Scan for the cell matching the given text and deliver its (x, y) coordinate at center. 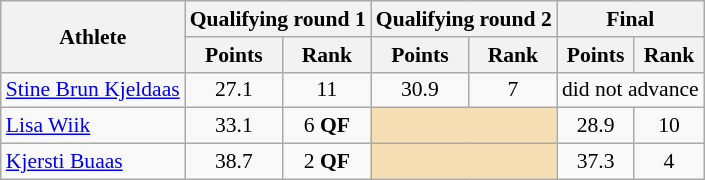
2 QF (327, 162)
7 (513, 90)
did not advance (630, 90)
11 (327, 90)
10 (668, 126)
4 (668, 162)
6 QF (327, 126)
37.3 (596, 162)
27.1 (234, 90)
28.9 (596, 126)
38.7 (234, 162)
Qualifying round 2 (464, 19)
33.1 (234, 126)
Stine Brun Kjeldaas (93, 90)
30.9 (420, 90)
Final (630, 19)
Lisa Wiik (93, 126)
Qualifying round 1 (278, 19)
Athlete (93, 36)
Kjersti Buaas (93, 162)
